Scan for the cell matching the given text and deliver its (x, y) coordinate at center. 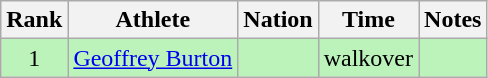
Geoffrey Burton (153, 58)
Rank (34, 20)
Nation (278, 20)
Notes (453, 20)
Athlete (153, 20)
Time (368, 20)
walkover (368, 58)
1 (34, 58)
